From the cell containing the given text, extract its center point as [x, y] coordinate. 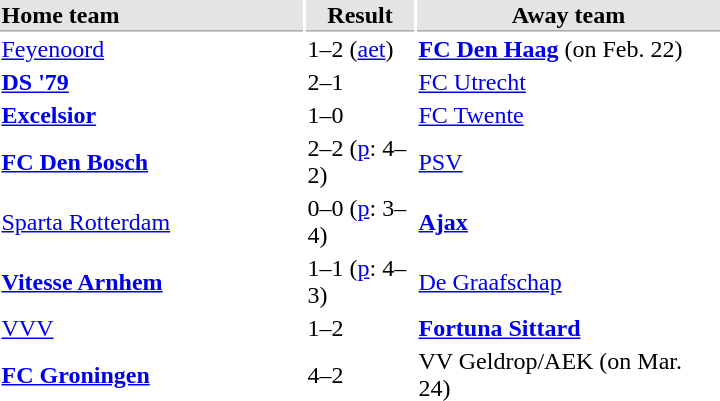
Fortuna Sittard [568, 329]
PSV [568, 162]
FC Den Haag (on Feb. 22) [568, 49]
Vitesse Arnhem [152, 282]
1–2 [360, 329]
De Graafschap [568, 282]
2–2 (p: 4–2) [360, 162]
Sparta Rotterdam [152, 222]
FC Utrecht [568, 83]
Feyenoord [152, 49]
0–0 (p: 3–4) [360, 222]
DS '79 [152, 83]
2–1 [360, 83]
Result [360, 16]
Home team [152, 16]
Away team [568, 16]
1–1 (p: 4–3) [360, 282]
FC Den Bosch [152, 162]
FC Twente [568, 115]
Ajax [568, 222]
1–2 (aet) [360, 49]
VVV [152, 329]
Excelsior [152, 115]
1–0 [360, 115]
